For the text-containing cell, return its midpoint in [X, Y] coordinate format. 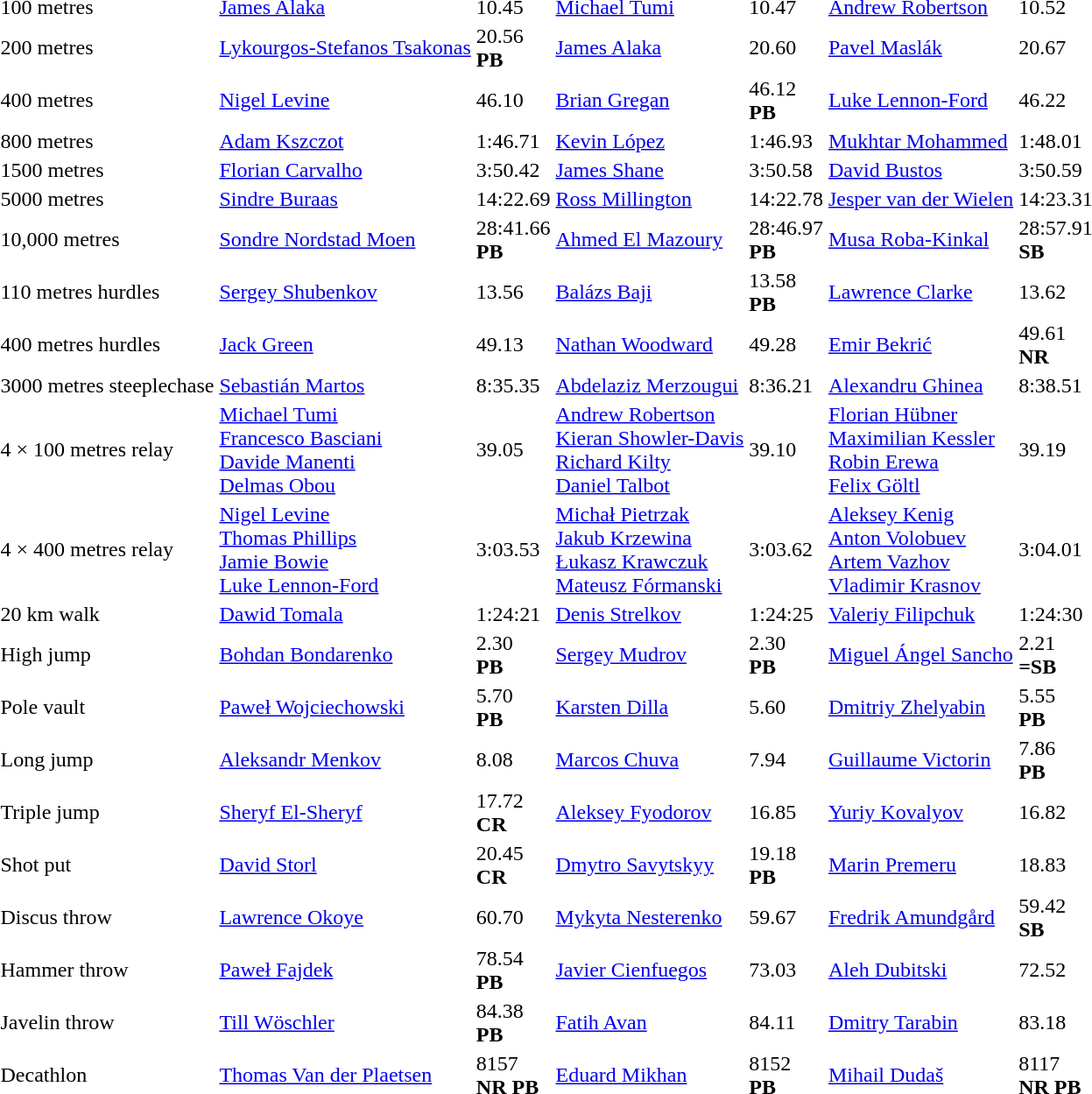
Yuriy Kovalyov [920, 813]
Nigel LevineThomas PhillipsJamie BowieLuke Lennon-Ford [345, 550]
Fredrik Amundgård [920, 918]
28:41.66 PB [513, 240]
Musa Roba-Kinkal [920, 240]
Aleksey Fyodorov [650, 813]
8:35.35 [513, 385]
Jesper van der Wielen [920, 199]
Michał PietrzakJakub KrzewinaŁukasz KrawczukMateusz Fórmanski [650, 550]
Dmitry Tarabin [920, 1023]
Lawrence Okoye [345, 918]
60.70 [513, 918]
David Storl [345, 865]
46.12PB [786, 100]
Paweł Fajdek [345, 970]
49.13 [513, 345]
14:22.78 [786, 199]
Sindre Buraas [345, 199]
14:22.69 [513, 199]
39.10 [786, 450]
Mukhtar Mohammed [920, 141]
3:50.42 [513, 170]
Michael TumiFrancesco BascianiDavide ManentiDelmas Obou [345, 450]
Paweł Wojciechowski [345, 708]
Emir Bekrić [920, 345]
Fatih Avan [650, 1023]
Karsten Dilla [650, 708]
James Alaka [650, 47]
5.70PB [513, 708]
Aleh Dubitski [920, 970]
Sergey Mudrov [650, 655]
Brian Gregan [650, 100]
Dmytro Savytskyy [650, 865]
Marcos Chuva [650, 760]
Dawid Tomala [345, 614]
Andrew RobertsonKieran Showler-DavisRichard KiltyDaniel Talbot [650, 450]
59.67 [786, 918]
1:46.71 [513, 141]
13.58PB [786, 293]
49.28 [786, 345]
78.54PB [513, 970]
Valeriy Filipchuk [920, 614]
Dmitriy Zhelyabin [920, 708]
Luke Lennon-Ford [920, 100]
Denis Strelkov [650, 614]
20.60 [786, 47]
3:50.58 [786, 170]
5.60 [786, 708]
Sergey Shubenkov [345, 293]
Nigel Levine [345, 100]
David Bustos [920, 170]
28:46.97 PB [786, 240]
Abdelaziz Merzougui [650, 385]
Guillaume Victorin [920, 760]
Mykyta Nesterenko [650, 918]
20.45 CR [513, 865]
Aleksey KenigAnton VolobuevArtem VazhovVladimir Krasnov [920, 550]
Marin Premeru [920, 865]
Ahmed El Mazoury [650, 240]
39.05 [513, 450]
Ross Millington [650, 199]
73.03 [786, 970]
17.72CR [513, 813]
84.11 [786, 1023]
Sebastián Martos [345, 385]
Sheryf El-Sheryf [345, 813]
Alexandru Ghinea [920, 385]
Florian HübnerMaximilian KesslerRobin ErewaFelix Göltl [920, 450]
1:24:25 [786, 614]
Adam Kszczot [345, 141]
Nathan Woodward [650, 345]
Javier Cienfuegos [650, 970]
Kevin López [650, 141]
84.38PB [513, 1023]
Pavel Maslák [920, 47]
16.85 [786, 813]
7.94 [786, 760]
Lykourgos-Stefanos Tsakonas [345, 47]
46.10 [513, 100]
Jack Green [345, 345]
Balázs Baji [650, 293]
8:36.21 [786, 385]
Bohdan Bondarenko [345, 655]
3:03.62 [786, 550]
1:46.93 [786, 141]
Till Wöschler [345, 1023]
3:03.53 [513, 550]
Miguel Ángel Sancho [920, 655]
Aleksandr Menkov [345, 760]
19.18 PB [786, 865]
1:24:21 [513, 614]
20.56PB [513, 47]
Florian Carvalho [345, 170]
8.08 [513, 760]
Sondre Nordstad Moen [345, 240]
Lawrence Clarke [920, 293]
13.56 [513, 293]
James Shane [650, 170]
